From the cell containing the given text, extract its center point as [x, y] coordinate. 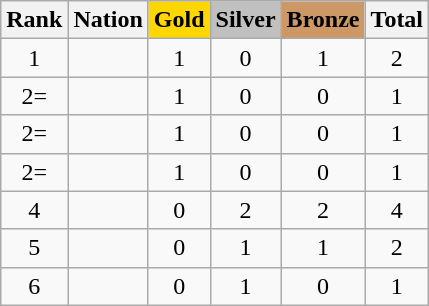
Rank [34, 20]
5 [34, 248]
Total [397, 20]
Silver [246, 20]
Gold [179, 20]
Bronze [323, 20]
6 [34, 286]
Nation [108, 20]
